Scan for the cell matching the given text and deliver its [x, y] coordinate at center. 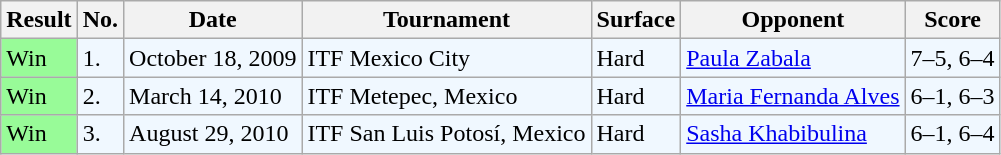
Tournament [446, 20]
March 14, 2010 [213, 96]
Paula Zabala [793, 58]
Result [39, 20]
ITF Mexico City [446, 58]
October 18, 2009 [213, 58]
2. [100, 96]
7–5, 6–4 [952, 58]
Opponent [793, 20]
Score [952, 20]
Surface [636, 20]
6–1, 6–4 [952, 134]
No. [100, 20]
6–1, 6–3 [952, 96]
ITF Metepec, Mexico [446, 96]
3. [100, 134]
Date [213, 20]
Sasha Khabibulina [793, 134]
1. [100, 58]
ITF San Luis Potosí, Mexico [446, 134]
August 29, 2010 [213, 134]
Maria Fernanda Alves [793, 96]
